Return the [X, Y] coordinate for the center point of the cell that contains the specified text.  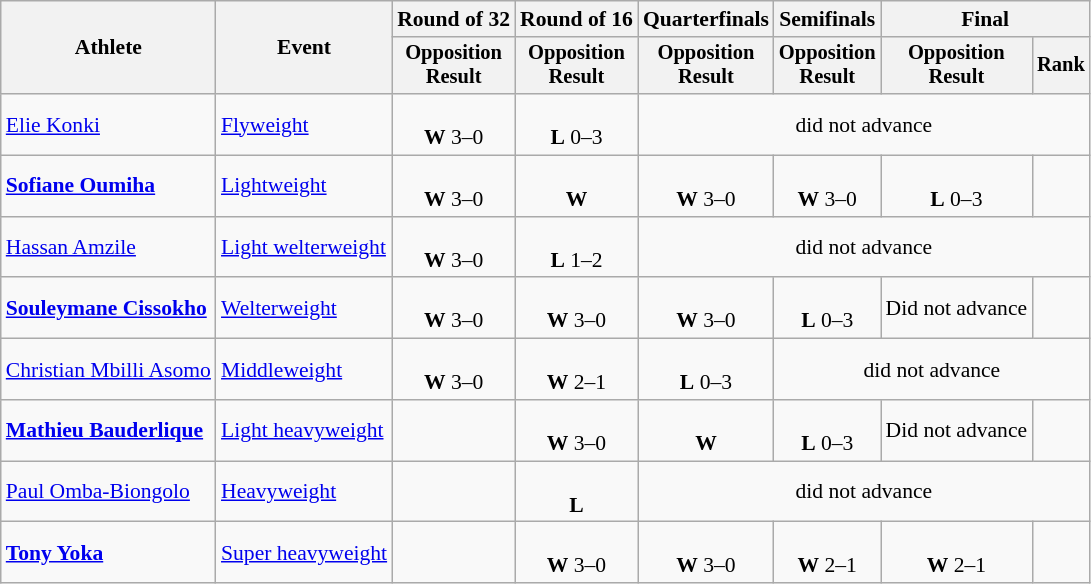
Event [304, 48]
Hassan Amzile [108, 248]
Elie Konki [108, 124]
Round of 16 [576, 19]
Middleweight [304, 370]
Christian Mbilli Asomo [108, 370]
L 1–2 [576, 248]
Light welterweight [304, 248]
Light heavyweight [304, 430]
Semifinals [828, 19]
Welterweight [304, 308]
Athlete [108, 48]
Lightweight [304, 186]
Round of 32 [454, 19]
Final [986, 19]
Flyweight [304, 124]
Souleymane Cissokho [108, 308]
Paul Omba-Biongolo [108, 492]
Super heavyweight [304, 552]
Mathieu Bauderlique [108, 430]
Rank [1061, 66]
Tony Yoka [108, 552]
Quarterfinals [706, 19]
Heavyweight [304, 492]
L [576, 492]
Sofiane Oumiha [108, 186]
